Identify which cell holds the provided text, then report its [X, Y] central coordinate. 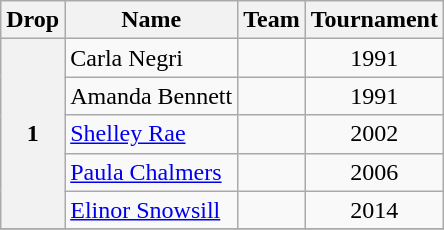
Carla Negri [152, 58]
Paula Chalmers [152, 172]
Drop [33, 20]
Tournament [374, 20]
2006 [374, 172]
2002 [374, 134]
Name [152, 20]
Shelley Rae [152, 134]
1 [33, 134]
Amanda Bennett [152, 96]
Elinor Snowsill [152, 210]
Team [272, 20]
2014 [374, 210]
